Locate the cell with the specified text and output its [x, y] center coordinate. 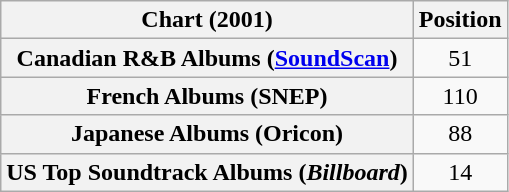
US Top Soundtrack Albums (Billboard) [208, 172]
Japanese Albums (Oricon) [208, 134]
14 [460, 172]
110 [460, 96]
Canadian R&B Albums (SoundScan) [208, 58]
51 [460, 58]
French Albums (SNEP) [208, 96]
88 [460, 134]
Chart (2001) [208, 20]
Position [460, 20]
